Locate the cell with the specified text and output its [X, Y] center coordinate. 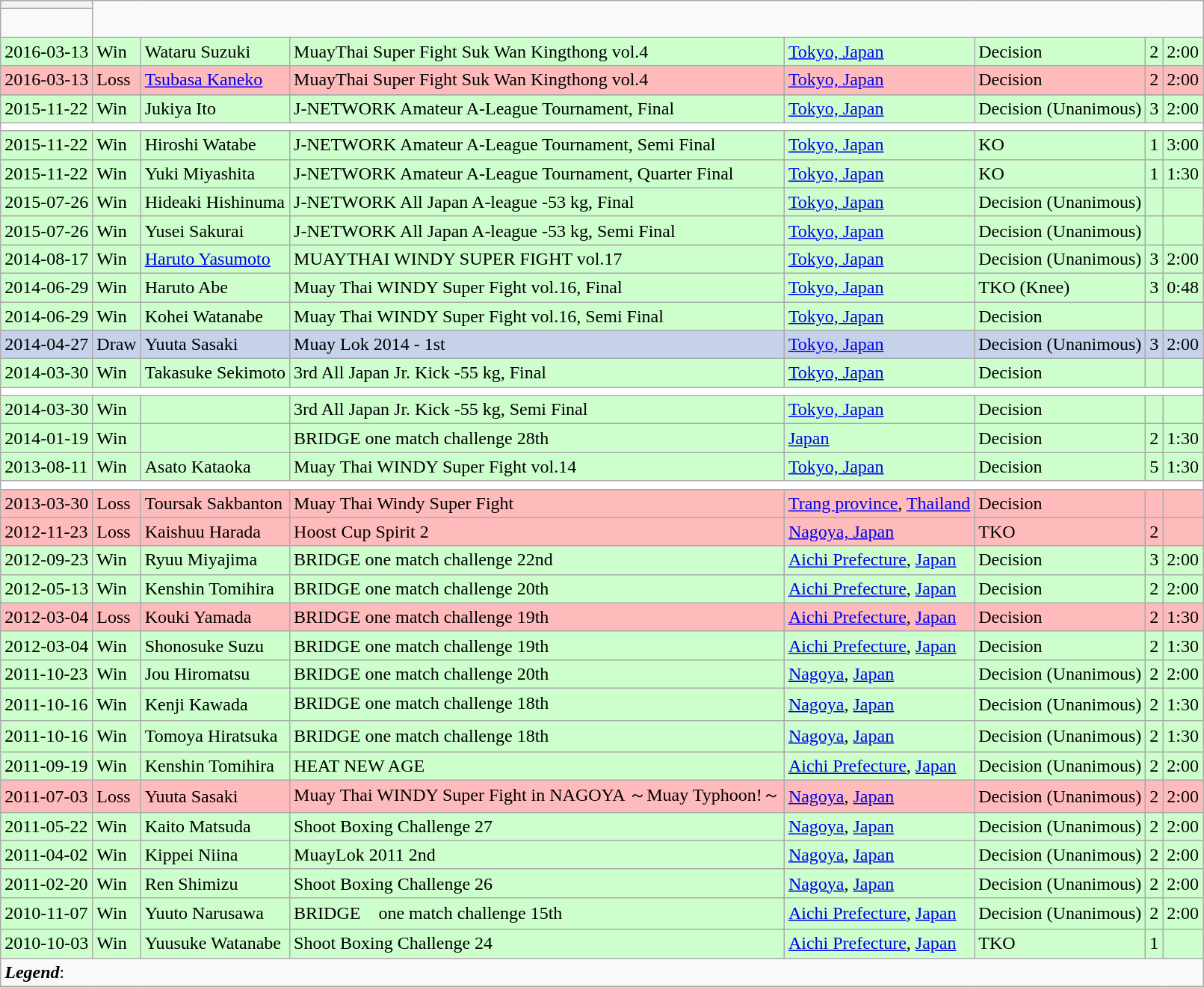
5 [1154, 467]
BRIDGE one match challenge 28th [537, 438]
BRIDGE one match challenge 15th [537, 914]
3:00 [1183, 145]
MuayLok 2011 2nd [537, 855]
Yuki Miyashita [215, 173]
J-NETWORK Amateur A-League Tournament, Final [537, 108]
Muay Lok 2014 - 1st [537, 345]
2012-09-23 [46, 560]
Muay Thai Windy Super Fight [537, 503]
Kohei Watanabe [215, 316]
Shoot Boxing Challenge 26 [537, 883]
J-NETWORK Amateur A-League Tournament, Semi Final [537, 145]
3rd All Japan Jr. Kick -55 kg, Semi Final [537, 410]
2014-01-19 [46, 438]
2011-07-03 [46, 797]
0:48 [1183, 287]
Yuuto Narusawa [215, 914]
J-NETWORK Amateur A-League Tournament, Quarter Final [537, 173]
Kouki Yamada [215, 617]
Shonosuke Suzu [215, 645]
3rd All Japan Jr. Kick -55 kg, Final [537, 373]
Jou Hiromatsu [215, 674]
Shoot Boxing Challenge 27 [537, 826]
2013-08-11 [46, 467]
2011-10-23 [46, 674]
Haruto Abe [215, 287]
Muay Thai WINDY Super Fight vol.16, Semi Final [537, 316]
HEAT NEW AGE [537, 766]
BRIDGE one match challenge 22nd [537, 560]
TKO (Knee) [1060, 287]
2011-05-22 [46, 826]
2012-11-23 [46, 532]
Takasuke Sekimoto [215, 373]
Haruto Yasumoto [215, 259]
Legend: [602, 972]
Kippei Niina [215, 855]
2011-02-20 [46, 883]
Yuusuke Watanabe [215, 944]
2014-04-27 [46, 345]
Kaishuu Harada [215, 532]
Draw [117, 345]
Kaito Matsuda [215, 826]
Toursak Sakbanton [215, 503]
Ryuu Miyajima [215, 560]
Ren Shimizu [215, 883]
Yusei Sakurai [215, 230]
Muay Thai WINDY Super Fight in NAGOYA ～Muay Typhoon!～ [537, 797]
MUAYTHAI WINDY SUPER FIGHT vol.17 [537, 259]
Hoost Cup Spirit 2 [537, 532]
J-NETWORK All Japan A-league -53 kg, Final [537, 202]
Asato Kataoka [215, 467]
2012-05-13 [46, 588]
2014-08-17 [46, 259]
Muay Thai WINDY Super Fight vol.16, Final [537, 287]
Jukiya Ito [215, 108]
2011-04-02 [46, 855]
Shoot Boxing Challenge 24 [537, 944]
Muay Thai WINDY Super Fight vol.14 [537, 467]
2010-11-07 [46, 914]
Tsubasa Kaneko [215, 80]
Japan [879, 438]
Kenji Kawada [215, 704]
Hideaki Hishinuma [215, 202]
Wataru Suzuki [215, 52]
Trang province, Thailand [879, 503]
J-NETWORK All Japan A-league -53 kg, Semi Final [537, 230]
2013-03-30 [46, 503]
Hiroshi Watabe [215, 145]
2011-09-19 [46, 766]
2010-10-03 [46, 944]
Tomoya Hiratsuka [215, 736]
